Identify which cell holds the provided text, then report its [x, y] central coordinate. 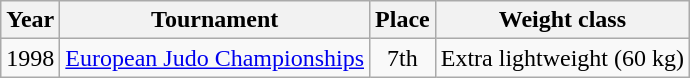
Extra lightweight (60 kg) [562, 58]
Year [30, 20]
1998 [30, 58]
Tournament [215, 20]
Place [403, 20]
Weight class [562, 20]
European Judo Championships [215, 58]
7th [403, 58]
